Capture the cell that displays the provided text and extract its [X, Y] central coordinate. 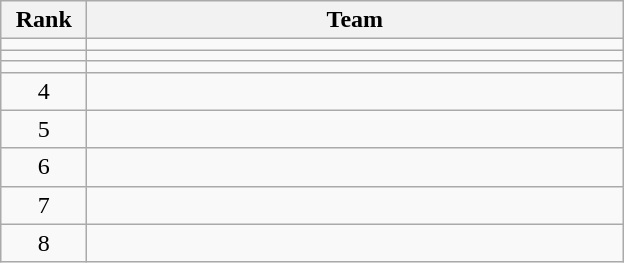
Team [355, 20]
5 [44, 129]
7 [44, 205]
8 [44, 243]
4 [44, 91]
6 [44, 167]
Rank [44, 20]
